Pinpoint the cell where the given text exists, returning its (x, y) midpoint coordinate. 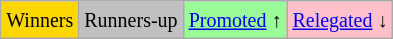
Runners-up (131, 20)
Relegated ↓ (340, 20)
Winners (40, 20)
Promoted ↑ (235, 20)
